Identify which cell holds the provided text, then report its (X, Y) central coordinate. 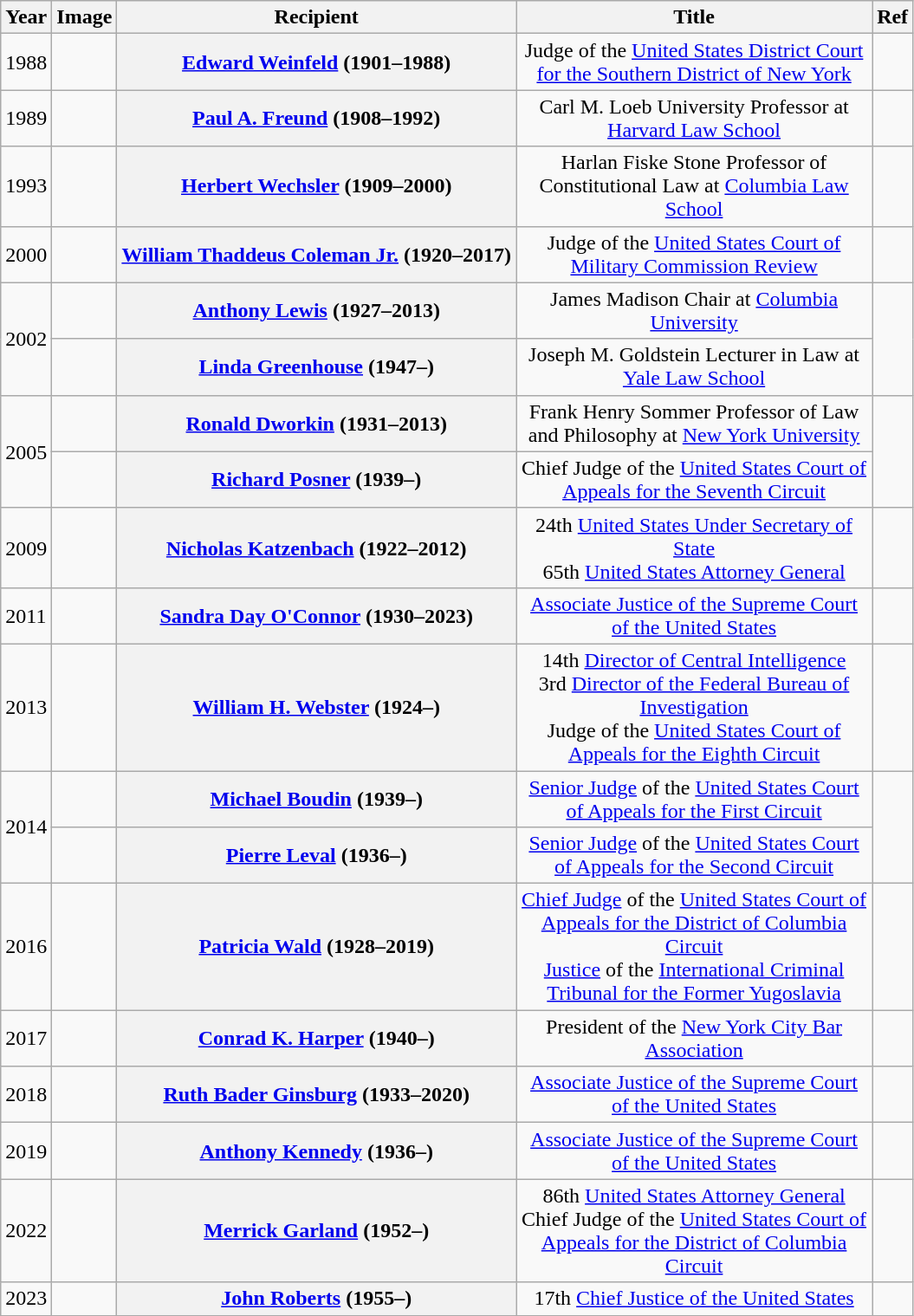
Recipient (317, 17)
2005 (26, 451)
2011 (26, 615)
Patricia Wald (1928–2019) (317, 947)
Judge of the United States District Court for the Southern District of New York (695, 62)
Michael Boudin (1939–) (317, 799)
2023 (26, 1299)
Joseph M. Goldstein Lecturer in Law at Yale Law School (695, 367)
1988 (26, 62)
2018 (26, 1095)
President of the New York City Bar Association (695, 1038)
Pierre Leval (1936–) (317, 856)
2014 (26, 827)
Chief Judge of the United States Court of Appeals for the Seventh Circuit (695, 480)
William H. Webster (1924–) (317, 707)
Nicholas Katzenbach (1922–2012) (317, 548)
Anthony Kennedy (1936–) (317, 1151)
24th United States Under Secretary of State65th United States Attorney General (695, 548)
Conrad K. Harper (1940–) (317, 1038)
Year (26, 17)
Ruth Bader Ginsburg (1933–2020) (317, 1095)
Sandra Day O'Connor (1930–2023) (317, 615)
Herbert Wechsler (1909–2000) (317, 186)
17th Chief Justice of the United States (695, 1299)
2002 (26, 339)
2017 (26, 1038)
Frank Henry Sommer Professor of Law and Philosophy at New York University (695, 423)
John Roberts (1955–) (317, 1299)
Edward Weinfeld (1901–1988) (317, 62)
Harlan Fiske Stone Professor of Constitutional Law at Columbia Law School (695, 186)
86th United States Attorney GeneralChief Judge of the United States Court of Appeals for the District of Columbia Circuit (695, 1230)
Merrick Garland (1952–) (317, 1230)
Linda Greenhouse (1947–) (317, 367)
Senior Judge of the United States Court of Appeals for the Second Circuit (695, 856)
2022 (26, 1230)
2009 (26, 548)
Image (85, 17)
Ref (892, 17)
2019 (26, 1151)
Paul A. Freund (1908–1992) (317, 118)
William Thaddeus Coleman Jr. (1920–2017) (317, 255)
1993 (26, 186)
1989 (26, 118)
Title (695, 17)
Carl M. Loeb University Professor at Harvard Law School (695, 118)
Senior Judge of the United States Court of Appeals for the First Circuit (695, 799)
Richard Posner (1939–) (317, 480)
Ronald Dworkin (1931–2013) (317, 423)
2013 (26, 707)
Judge of the United States Court of Military Commission Review (695, 255)
Anthony Lewis (1927–2013) (317, 310)
James Madison Chair at Columbia University (695, 310)
2000 (26, 255)
2016 (26, 947)
